Find where the given text appears and provide that cell's center as (X, Y) coordinate. 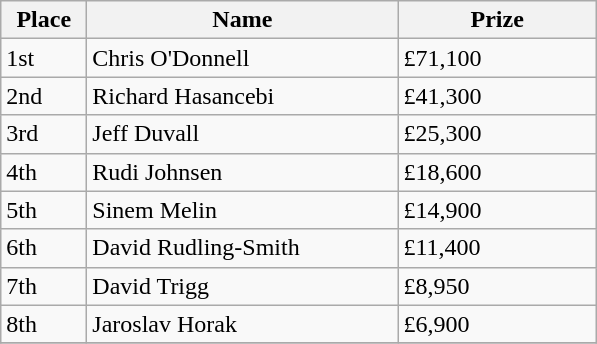
David Rudling-Smith (242, 248)
6th (44, 248)
Prize (498, 20)
8th (44, 324)
Jeff Duvall (242, 134)
£6,900 (498, 324)
Jaroslav Horak (242, 324)
£14,900 (498, 210)
£8,950 (498, 286)
David Trigg (242, 286)
Rudi Johnsen (242, 172)
Chris O'Donnell (242, 58)
Name (242, 20)
£18,600 (498, 172)
£41,300 (498, 96)
Sinem Melin (242, 210)
3rd (44, 134)
£11,400 (498, 248)
Richard Hasancebi (242, 96)
5th (44, 210)
2nd (44, 96)
7th (44, 286)
£25,300 (498, 134)
4th (44, 172)
1st (44, 58)
Place (44, 20)
£71,100 (498, 58)
